For the text-containing cell, return its midpoint in [X, Y] coordinate format. 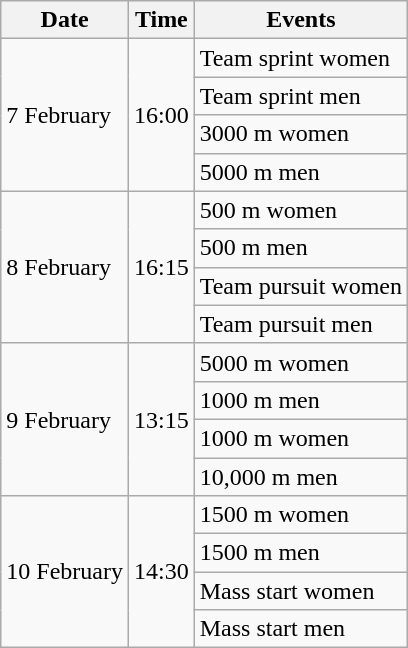
5000 m women [300, 362]
10 February [65, 572]
16:15 [161, 267]
Time [161, 20]
500 m men [300, 248]
500 m women [300, 210]
Team sprint women [300, 58]
14:30 [161, 572]
Team sprint men [300, 96]
9 February [65, 419]
Team pursuit men [300, 324]
1500 m men [300, 553]
Events [300, 20]
Mass start women [300, 591]
8 February [65, 267]
Date [65, 20]
13:15 [161, 419]
Mass start men [300, 629]
7 February [65, 115]
10,000 m men [300, 477]
3000 m women [300, 134]
5000 m men [300, 172]
Team pursuit women [300, 286]
1500 m women [300, 515]
1000 m women [300, 438]
16:00 [161, 115]
1000 m men [300, 400]
